Return (X, Y) of the center of cell containing provided text 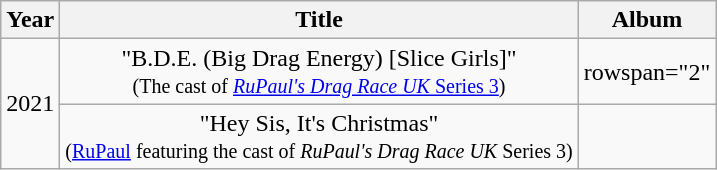
Album (647, 20)
Title (319, 20)
2021 (30, 104)
rowspan="2" (647, 72)
"Hey Sis, It's Christmas"(RuPaul featuring the cast of RuPaul's Drag Race UK Series 3) (319, 136)
Year (30, 20)
"B.D.E. (Big Drag Energy) [Slice Girls]"(The cast of RuPaul's Drag Race UK Series 3) (319, 72)
